From the cell containing the given text, extract its center point as (x, y) coordinate. 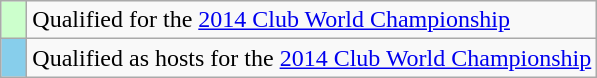
Qualified for the 2014 Club World Championship (312, 20)
Qualified as hosts for the 2014 Club World Championship (312, 58)
